Scan for the cell matching the given text and deliver its (x, y) coordinate at center. 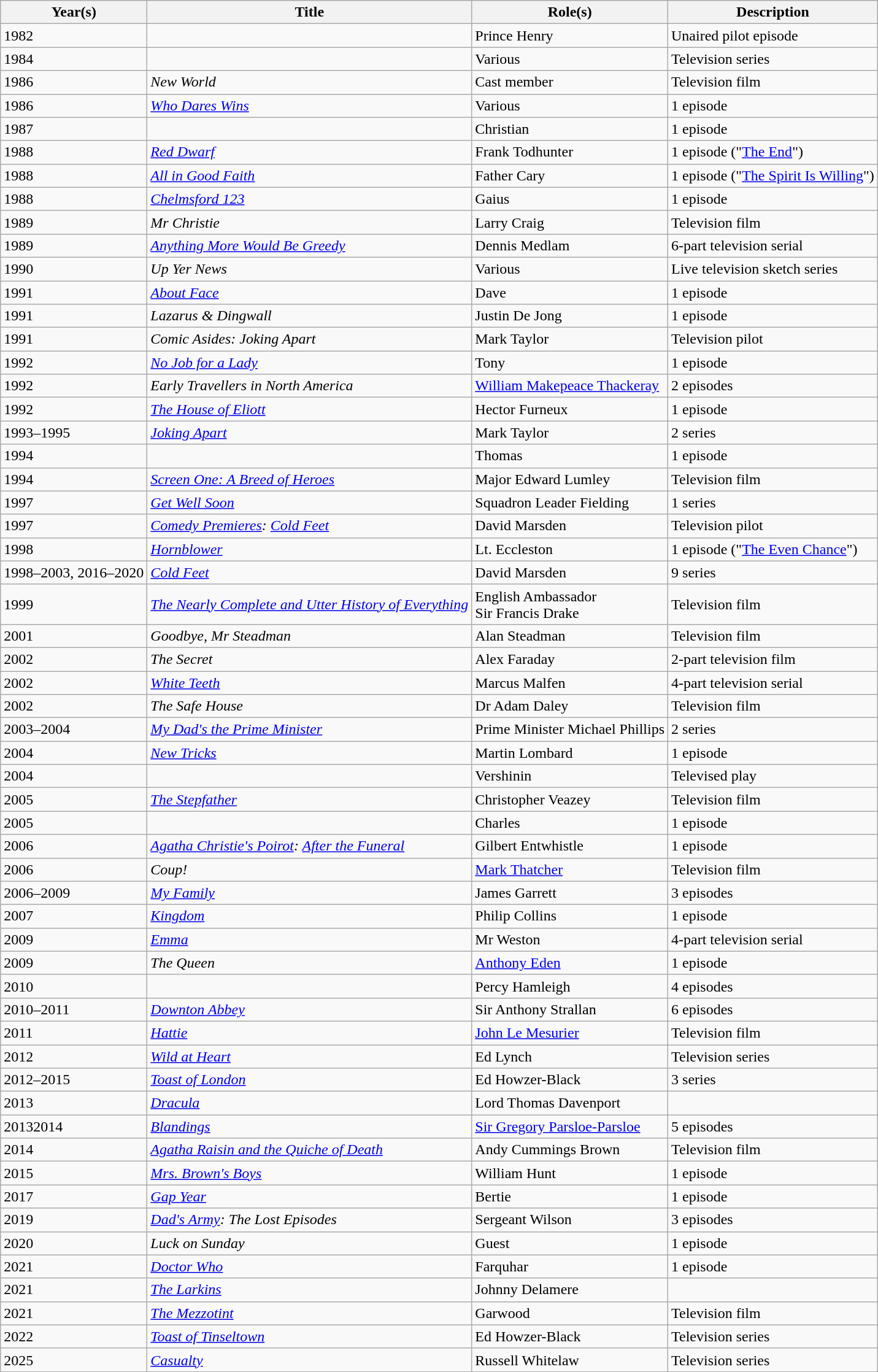
Hector Furneux (570, 409)
Christopher Veazey (570, 800)
Chelmsford 123 (309, 199)
Charles (570, 823)
John Le Mesurier (570, 1033)
Squadron Leader Fielding (570, 503)
1999 (74, 604)
Gap Year (309, 1197)
William Hunt (570, 1173)
Role(s) (570, 12)
Blandings (309, 1127)
Toast of Tinseltown (309, 1336)
1 episode ("The Even Chance") (773, 549)
2013 (74, 1103)
2006–2009 (74, 893)
Ed Lynch (570, 1056)
The Larkins (309, 1290)
2010–2011 (74, 1009)
English AmbassadorSir Francis Drake (570, 604)
Major Edward Lumley (570, 479)
Title (309, 12)
9 series (773, 572)
Marcus Malfen (570, 683)
The Safe House (309, 706)
2015 (74, 1173)
Thomas (570, 456)
Dr Adam Daley (570, 706)
2010 (74, 986)
Get Well Soon (309, 503)
Up Yer News (309, 269)
1990 (74, 269)
Dad's Army: The Lost Episodes (309, 1220)
Hattie (309, 1033)
Comic Asides: Joking Apart (309, 339)
Vershinin (570, 776)
6-part television serial (773, 245)
2001 (74, 636)
Downton Abbey (309, 1009)
Screen One: A Breed of Heroes (309, 479)
Comedy Premieres: Cold Feet (309, 526)
Percy Hamleigh (570, 986)
2017 (74, 1197)
My Family (309, 893)
Lazarus & Dingwall (309, 316)
1984 (74, 59)
All in Good Faith (309, 175)
Martin Lombard (570, 753)
Guest (570, 1243)
Agatha Christie's Poirot: After the Funeral (309, 846)
Gaius (570, 199)
Emma (309, 939)
1 episode ("The Spirit Is Willing") (773, 175)
2022 (74, 1336)
Christian (570, 129)
Tony (570, 363)
The Queen (309, 963)
2020 (74, 1243)
Garwood (570, 1313)
Dave (570, 293)
Mr Weston (570, 939)
2 episodes (773, 386)
2007 (74, 916)
Live television sketch series (773, 269)
Early Travellers in North America (309, 386)
James Garrett (570, 893)
2014 (74, 1150)
New Tricks (309, 753)
Philip Collins (570, 916)
4 episodes (773, 986)
20132014 (74, 1127)
Agatha Raisin and the Quiche of Death (309, 1150)
2012 (74, 1056)
Red Dwarf (309, 152)
Frank Todhunter (570, 152)
William Makepeace Thackeray (570, 386)
Description (773, 12)
2025 (74, 1360)
Hornblower (309, 549)
White Teeth (309, 683)
Sir Anthony Strallan (570, 1009)
New World (309, 82)
Cast member (570, 82)
Prince Henry (570, 36)
The Stepfather (309, 800)
Lt. Eccleston (570, 549)
Coup! (309, 869)
Kingdom (309, 916)
Luck on Sunday (309, 1243)
Sir Gregory Parsloe-Parsloe (570, 1127)
The Mezzotint (309, 1313)
Year(s) (74, 12)
1998 (74, 549)
Alan Steadman (570, 636)
1 episode ("The End") (773, 152)
2012–2015 (74, 1080)
1 series (773, 503)
Father Cary (570, 175)
Dracula (309, 1103)
1998–2003, 2016–2020 (74, 572)
Joking Apart (309, 433)
Doctor Who (309, 1266)
Anthony Eden (570, 963)
Andy Cummings Brown (570, 1150)
2-part television film (773, 659)
Wild at Heart (309, 1056)
Russell Whitelaw (570, 1360)
Prime Minister Michael Phillips (570, 730)
5 episodes (773, 1127)
1987 (74, 129)
3 series (773, 1080)
Casualty (309, 1360)
No Job for a Lady (309, 363)
The Secret (309, 659)
Who Dares Wins (309, 106)
Cold Feet (309, 572)
Justin De Jong (570, 316)
Farquhar (570, 1266)
2003–2004 (74, 730)
Anything More Would Be Greedy (309, 245)
Goodbye, Mr Steadman (309, 636)
About Face (309, 293)
Dennis Medlam (570, 245)
Mark Thatcher (570, 869)
Johnny Delamere (570, 1290)
Larry Craig (570, 222)
Lord Thomas Davenport (570, 1103)
Televised play (773, 776)
1993–1995 (74, 433)
Sergeant Wilson (570, 1220)
My Dad's the Prime Minister (309, 730)
Gilbert Entwhistle (570, 846)
1982 (74, 36)
Mr Christie (309, 222)
Bertie (570, 1197)
Mrs. Brown's Boys (309, 1173)
6 episodes (773, 1009)
The Nearly Complete and Utter History of Everything (309, 604)
Toast of London (309, 1080)
2019 (74, 1220)
Alex Faraday (570, 659)
Unaired pilot episode (773, 36)
2011 (74, 1033)
The House of Eliott (309, 409)
